Provide the (x, y) coordinate of the cell's center where the given text is located.  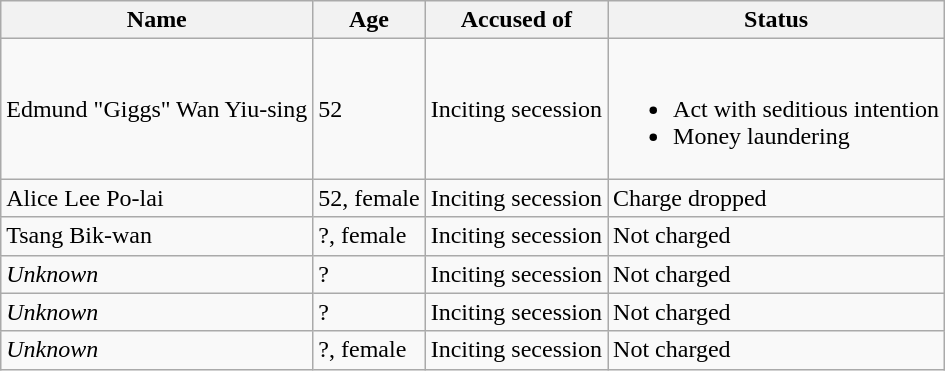
52 (369, 109)
Alice Lee Po-lai (157, 198)
52, female (369, 198)
Age (369, 20)
Act with seditious intentionMoney laundering (776, 109)
Edmund "Giggs" Wan Yiu-sing (157, 109)
Charge dropped (776, 198)
Tsang Bik-wan (157, 236)
Name (157, 20)
Status (776, 20)
Accused of (516, 20)
